Scan for the cell matching the given text and deliver its [x, y] coordinate at center. 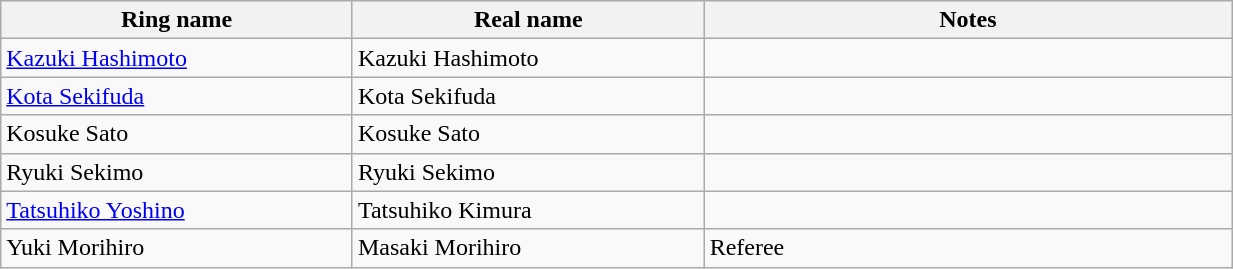
Tatsuhiko Yoshino [177, 210]
Real name [528, 20]
Tatsuhiko Kimura [528, 210]
Referee [968, 248]
Yuki Morihiro [177, 248]
Ring name [177, 20]
Masaki Morihiro [528, 248]
Notes [968, 20]
